Pinpoint the cell where the given text exists, returning its (x, y) midpoint coordinate. 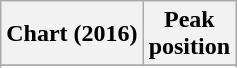
Chart (2016) (72, 34)
Peak position (189, 34)
